From the cell containing the given text, extract its center point as [x, y] coordinate. 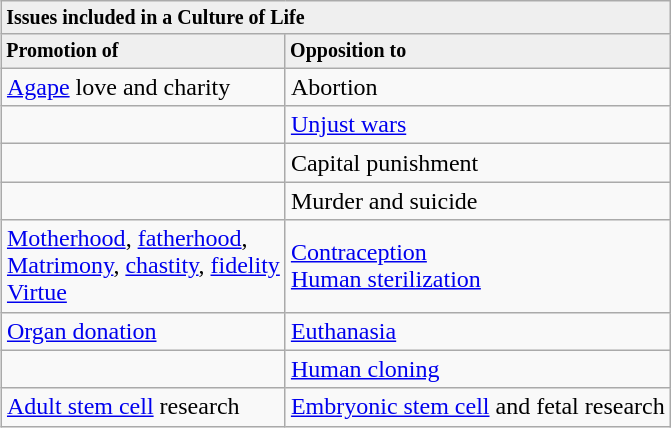
Unjust wars [478, 125]
Human cloning [478, 369]
Organ donation [143, 331]
Capital punishment [478, 163]
Euthanasia [478, 331]
Motherhood, fatherhood,Matrimony, chastity, fidelityVirtue [143, 266]
Opposition to [478, 50]
Adult stem cell research [143, 407]
Agape love and charity [143, 87]
ContraceptionHuman sterilization [478, 266]
Murder and suicide [478, 201]
Embryonic stem cell and fetal research [478, 407]
Promotion of [143, 50]
Abortion [478, 87]
Issues included in a Culture of Life [336, 18]
